Capture the cell that displays the provided text and extract its (X, Y) central coordinate. 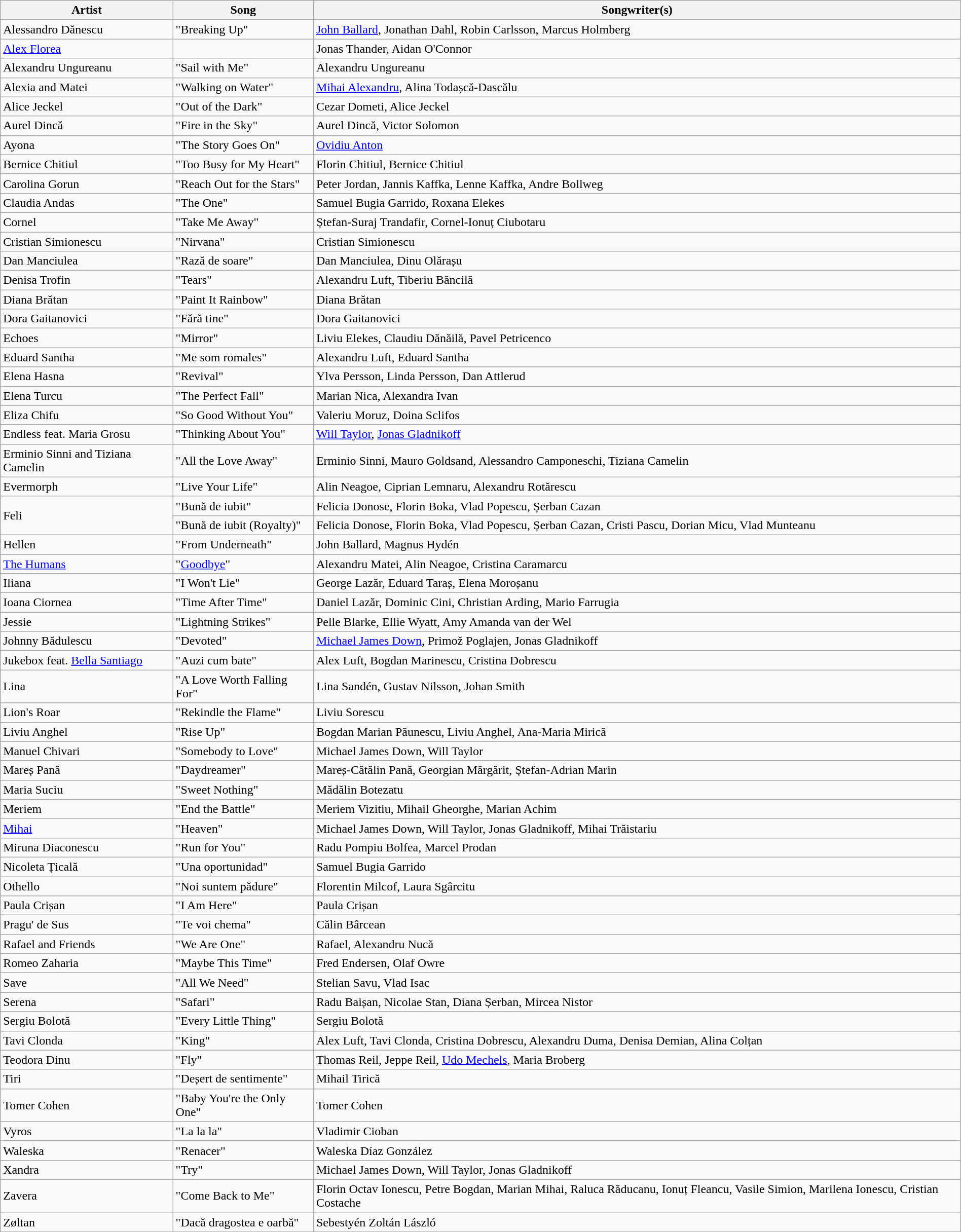
Liviu Sorescu (637, 713)
"I Won't Lie" (243, 583)
Alexandru Luft, Tiberiu Băncilă (637, 280)
Aurel Dincă, Victor Solomon (637, 126)
Rafael and Friends (87, 944)
"Time After Time" (243, 603)
Vladimir Cioban (637, 1131)
Ștefan-Suraj Trandafir, Cornel-Ionuț Ciubotaru (637, 222)
Felicia Donose, Florin Boka, Vlad Popescu, Șerban Cazan, Cristi Pascu, Dorian Micu, Vlad Munteanu (637, 525)
Florin Chitiul, Bernice Chitiul (637, 164)
"Reach Out for the Stars" (243, 183)
George Lazăr, Eduard Taraș, Elena Moroșanu (637, 583)
Feli (87, 515)
Elena Turcu (87, 396)
Dan Manciulea (87, 261)
Liviu Elekes, Claudiu Dănăilă, Pavel Petricenco (637, 338)
"Heaven" (243, 828)
Michael James Down, Will Taylor, Jonas Gladnikoff, Mihai Trăistariu (637, 828)
"The Perfect Fall" (243, 396)
Florin Octav Ionescu, Petre Bogdan, Marian Mihai, Raluca Răducanu, Ionuț Fleancu, Vasile Simion, Marilena Ionescu, Cristian Costache (637, 1196)
"A Love Worth Falling For" (243, 686)
"Sweet Nothing" (243, 790)
Samuel Bugia Garrido, Roxana Elekes (637, 203)
"Noi suntem pădure" (243, 886)
"Rekindle the Flame" (243, 713)
Radu Baișan, Nicolae Stan, Diana Șerban, Mircea Nistor (637, 1002)
"Tears" (243, 280)
Zavera (87, 1196)
"Fly" (243, 1060)
"Run for You" (243, 847)
Mihai (87, 828)
"Come Back to Me" (243, 1196)
Romeo Zaharia (87, 963)
Echoes (87, 338)
Mareș Pană (87, 770)
Meriem (87, 809)
John Ballard, Magnus Hydén (637, 544)
Erminio Sinni and Tiziana Camelin (87, 460)
"Dacă dragostea e oarbă" (243, 1222)
Samuel Bugia Garrido (637, 867)
"I Am Here" (243, 906)
Peter Jordan, Jannis Kaffka, Lenne Kaffka, Andre Bollweg (637, 183)
"Renacer" (243, 1150)
Daniel Lazăr, Dominic Cini, Christian Arding, Mario Farrugia (637, 603)
Songwriter(s) (637, 10)
Artist (87, 10)
Lina (87, 686)
The Humans (87, 564)
Cornel (87, 222)
Evermorph (87, 487)
"Lightning Strikes" (243, 622)
Sebestyén Zoltán László (637, 1222)
Florentin Milcof, Laura Sgârcitu (637, 886)
"All the Love Away" (243, 460)
Song (243, 10)
Xandra (87, 1170)
Teodora Dinu (87, 1060)
"So Good Without You" (243, 415)
"Too Busy for My Heart" (243, 164)
Alice Jeckel (87, 106)
"Walking on Water" (243, 87)
Călin Bârcean (637, 925)
Nicoleta Țicală (87, 867)
Alex Florea (87, 49)
John Ballard, Jonathan Dahl, Robin Carlsson, Marcus Holmberg (637, 29)
"Devoted" (243, 641)
Tiri (87, 1079)
"Deșert de sentimente" (243, 1079)
"Live Your Life" (243, 487)
Radu Pompiu Bolfea, Marcel Prodan (637, 847)
Elena Hasna (87, 377)
Waleska Díaz González (637, 1150)
Valeriu Moruz, Doina Sclifos (637, 415)
Stelian Savu, Vlad Isac (637, 983)
"All We Need" (243, 983)
"Nirvana" (243, 242)
Alex Luft, Bogdan Marinescu, Cristina Dobrescu (637, 660)
Mihai Alexandru, Alina Todașcă-Dascălu (637, 87)
Miruna Diaconescu (87, 847)
"Bună de iubit (Royalty)" (243, 525)
"Mirror" (243, 338)
Ylva Persson, Linda Persson, Dan Attlerud (637, 377)
"Rise Up" (243, 732)
Pelle Blarke, Ellie Wyatt, Amy Amanda van der Wel (637, 622)
Bogdan Marian Păunescu, Liviu Anghel, Ana-Maria Mirică (637, 732)
Othello (87, 886)
"Safari" (243, 1002)
Cezar Dometi, Alice Jeckel (637, 106)
"The Story Goes On" (243, 145)
Carolina Gorun (87, 183)
"Sail with Me" (243, 68)
"Somebody to Love" (243, 751)
Mareș-Cătălin Pană, Georgian Mărgărit, Ștefan-Adrian Marin (637, 770)
Serena (87, 1002)
"Fire in the Sky" (243, 126)
Save (87, 983)
Michael James Down, Primož Poglajen, Jonas Gladnikoff (637, 641)
Jukebox feat. Bella Santiago (87, 660)
"Rază de soare" (243, 261)
"Auzi cum bate" (243, 660)
Manuel Chivari (87, 751)
"Every Little Thing" (243, 1021)
Ovidiu Anton (637, 145)
Eduard Santha (87, 357)
Mădălin Botezatu (637, 790)
Dan Manciulea, Dinu Olărașu (637, 261)
Pragu' de Sus (87, 925)
"Goodbye" (243, 564)
"Daydreamer" (243, 770)
Michael James Down, Will Taylor, Jonas Gladnikoff (637, 1170)
Will Taylor, Jonas Gladnikoff (637, 434)
Denisa Trofin (87, 280)
"La la la" (243, 1131)
Alexandru Luft, Eduard Santha (637, 357)
"Try" (243, 1170)
"Bună de iubit" (243, 506)
Iliana (87, 583)
Maria Suciu (87, 790)
Rafael, Alexandru Nucă (637, 944)
Bernice Chitiul (87, 164)
Eliza Chifu (87, 415)
Aurel Dincă (87, 126)
"Me som romales" (243, 357)
Meriem Vizitiu, Mihail Gheorghe, Marian Achim (637, 809)
Waleska (87, 1150)
Alin Neagoe, Ciprian Lemnaru, Alexandru Rotărescu (637, 487)
Alex Luft, Tavi Clonda, Cristina Dobrescu, Alexandru Duma, Denisa Demian, Alina Colțan (637, 1040)
"Una oportunidad" (243, 867)
Lina Sandén, Gustav Nilsson, Johan Smith (637, 686)
"Fără tine" (243, 319)
Zøltan (87, 1222)
Erminio Sinni, Mauro Goldsand, Alessandro Camponeschi, Tiziana Camelin (637, 460)
"Maybe This Time" (243, 963)
"Paint It Rainbow" (243, 300)
Ioana Ciornea (87, 603)
"King" (243, 1040)
Mihail Tirică (637, 1079)
Tavi Clonda (87, 1040)
Ayona (87, 145)
Alessandro Dănescu (87, 29)
Lion's Roar (87, 713)
Claudia Andas (87, 203)
Michael James Down, Will Taylor (637, 751)
"End the Battle" (243, 809)
"From Underneath" (243, 544)
"Te voi chema" (243, 925)
Fred Endersen, Olaf Owre (637, 963)
Jonas Thander, Aidan O'Connor (637, 49)
Felicia Donose, Florin Boka, Vlad Popescu, Șerban Cazan (637, 506)
Endless feat. Maria Grosu (87, 434)
Marian Nica, Alexandra Ivan (637, 396)
Hellen (87, 544)
Thomas Reil, Jeppe Reil, Udo Mechels, Maria Broberg (637, 1060)
Jessie (87, 622)
Vyros (87, 1131)
"Baby You're the Only One" (243, 1105)
"Out of the Dark" (243, 106)
"Thinking About You" (243, 434)
"The One" (243, 203)
"Take Me Away" (243, 222)
"We Are One" (243, 944)
Johnny Bădulescu (87, 641)
"Revival" (243, 377)
Alexandru Matei, Alin Neagoe, Cristina Caramarcu (637, 564)
"Breaking Up" (243, 29)
Liviu Anghel (87, 732)
Alexia and Matei (87, 87)
